Extract the (X, Y) coordinate from the center of the cell holding the provided text.  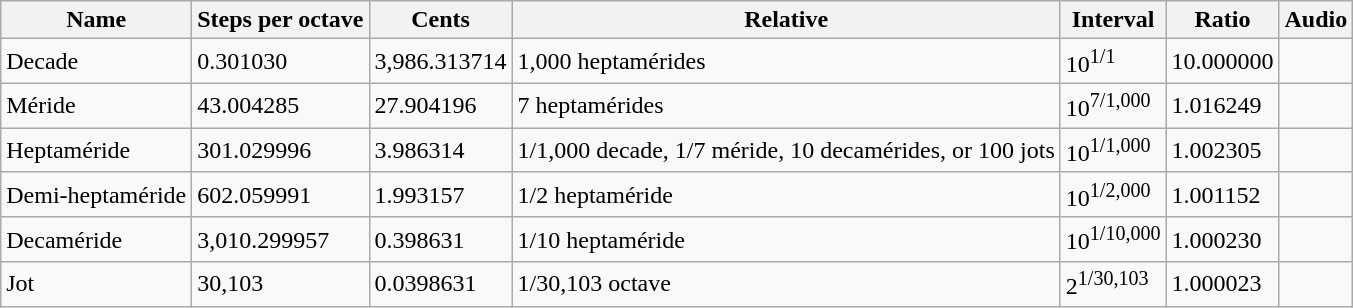
1.001152 (1222, 194)
Ratio (1222, 20)
43.004285 (280, 106)
Demi-heptaméride (96, 194)
Méride (96, 106)
1.000230 (1222, 240)
1/2 heptaméride (786, 194)
1.000023 (1222, 284)
Jot (96, 284)
10.000000 (1222, 62)
1/1,000 decade, 1/7 méride, 10 decamérides, or 100 jots (786, 150)
1.016249 (1222, 106)
101/1 (1113, 62)
0.0398631 (440, 284)
1,000 heptamérides (786, 62)
30,103 (280, 284)
101/1,000 (1113, 150)
Audio (1316, 20)
0.398631 (440, 240)
Interval (1113, 20)
21/30,103 (1113, 284)
1.993157 (440, 194)
1/30,103 octave (786, 284)
Decaméride (96, 240)
3,010.299957 (280, 240)
3.986314 (440, 150)
7 heptamérides (786, 106)
Cents (440, 20)
Steps per octave (280, 20)
Name (96, 20)
101/10,000 (1113, 240)
101/2,000 (1113, 194)
27.904196 (440, 106)
1/10 heptaméride (786, 240)
3,986.313714 (440, 62)
107/1,000 (1113, 106)
Decade (96, 62)
1.002305 (1222, 150)
0.301030 (280, 62)
Heptaméride (96, 150)
Relative (786, 20)
301.029996 (280, 150)
602.059991 (280, 194)
